Provide the (X, Y) coordinate of the cell's center where the given text is located.  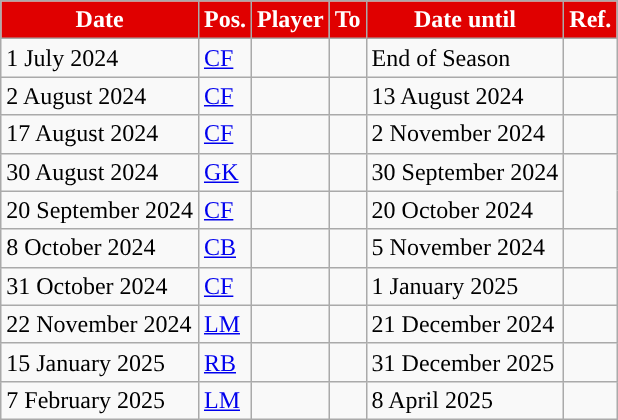
17 August 2024 (100, 134)
Pos. (224, 20)
22 November 2024 (100, 324)
30 September 2024 (465, 172)
GK (224, 172)
2 November 2024 (465, 134)
8 April 2025 (465, 400)
13 August 2024 (465, 96)
7 February 2025 (100, 400)
Date (100, 20)
20 September 2024 (100, 210)
15 January 2025 (100, 362)
Player (291, 20)
31 December 2025 (465, 362)
RB (224, 362)
1 July 2024 (100, 58)
End of Season (465, 58)
Date until (465, 20)
21 December 2024 (465, 324)
1 January 2025 (465, 286)
20 October 2024 (465, 210)
30 August 2024 (100, 172)
CB (224, 248)
2 August 2024 (100, 96)
5 November 2024 (465, 248)
To (348, 20)
Ref. (590, 20)
31 October 2024 (100, 286)
8 October 2024 (100, 248)
